Pinpoint the cell where the given text exists, returning its (x, y) midpoint coordinate. 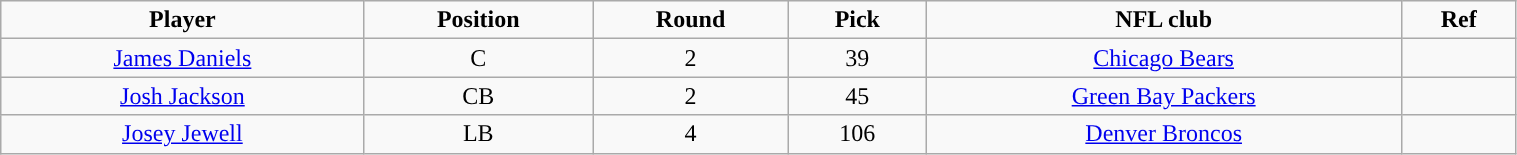
Position (478, 20)
NFL club (1164, 20)
106 (858, 134)
Josh Jackson (182, 96)
Josey Jewell (182, 134)
45 (858, 96)
Round (691, 20)
Denver Broncos (1164, 134)
CB (478, 96)
Chicago Bears (1164, 58)
James Daniels (182, 58)
Green Bay Packers (1164, 96)
LB (478, 134)
Ref (1458, 20)
4 (691, 134)
Pick (858, 20)
C (478, 58)
39 (858, 58)
Player (182, 20)
